For the text-containing cell, return its midpoint in [X, Y] coordinate format. 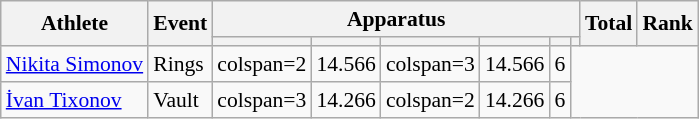
İvan Tixonov [74, 100]
Event [180, 24]
Nikita Simonov [74, 64]
Rings [180, 64]
Apparatus [396, 19]
Total [608, 24]
Athlete [74, 24]
Vault [180, 100]
Rank [668, 24]
